Capture the cell that displays the provided text and extract its (x, y) central coordinate. 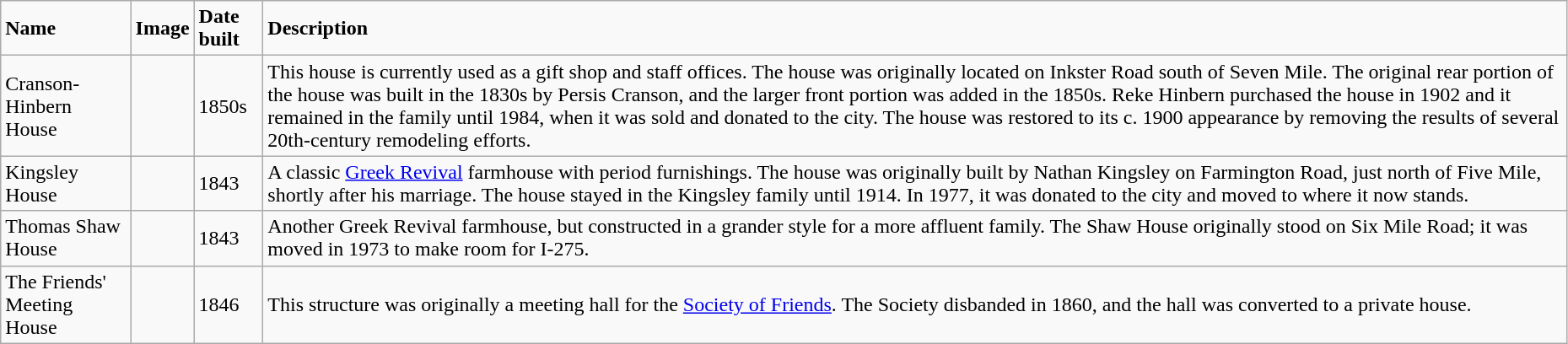
Cranson-Hinbern House (66, 106)
The Friends' Meeting House (66, 304)
1850s (229, 106)
Date built (229, 29)
Name (66, 29)
Description (915, 29)
Kingsley House (66, 184)
1846 (229, 304)
Thomas Shaw House (66, 238)
Image (162, 29)
